Scan for the cell matching the given text and deliver its [X, Y] coordinate at center. 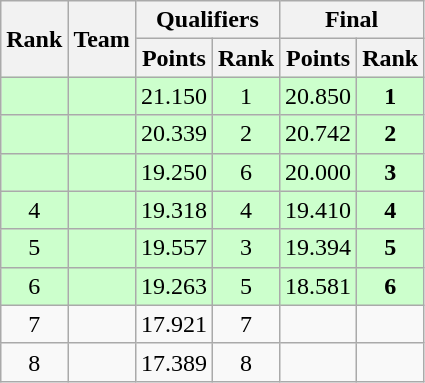
20.339 [174, 134]
19.263 [174, 286]
20.850 [318, 96]
18.581 [318, 286]
21.150 [174, 96]
20.000 [318, 172]
17.389 [174, 362]
19.318 [174, 210]
20.742 [318, 134]
19.394 [318, 248]
19.250 [174, 172]
Team [102, 39]
Qualifiers [207, 20]
19.410 [318, 210]
Final [352, 20]
19.557 [174, 248]
17.921 [174, 324]
